Locate the cell with the specified text and output its (x, y) center coordinate. 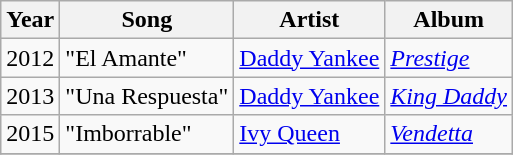
2013 (30, 96)
Artist (310, 20)
"Una Respuesta" (147, 96)
Ivy Queen (310, 134)
Song (147, 20)
King Daddy (449, 96)
Vendetta (449, 134)
2015 (30, 134)
Year (30, 20)
2012 (30, 58)
"Imborrable" (147, 134)
Prestige (449, 58)
"El Amante" (147, 58)
Album (449, 20)
